Identify which cell holds the provided text, then report its [X, Y] central coordinate. 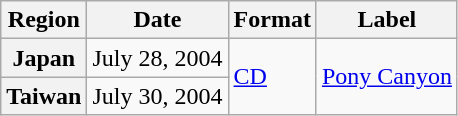
Pony Canyon [386, 77]
Label [386, 20]
CD [272, 77]
Taiwan [44, 96]
July 28, 2004 [158, 58]
July 30, 2004 [158, 96]
Format [272, 20]
Date [158, 20]
Japan [44, 58]
Region [44, 20]
